Locate the cell with the specified text and output its (x, y) center coordinate. 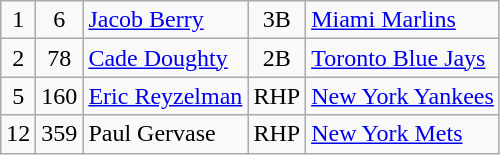
Eric Reyzelman (166, 96)
Toronto Blue Jays (403, 58)
1 (18, 20)
Jacob Berry (166, 20)
5 (18, 96)
359 (60, 134)
Cade Doughty (166, 58)
3B (277, 20)
Paul Gervase (166, 134)
New York Mets (403, 134)
12 (18, 134)
6 (60, 20)
2B (277, 58)
2 (18, 58)
New York Yankees (403, 96)
78 (60, 58)
Miami Marlins (403, 20)
160 (60, 96)
